Determine the [X, Y] coordinate at the center of the cell enclosing the given text.  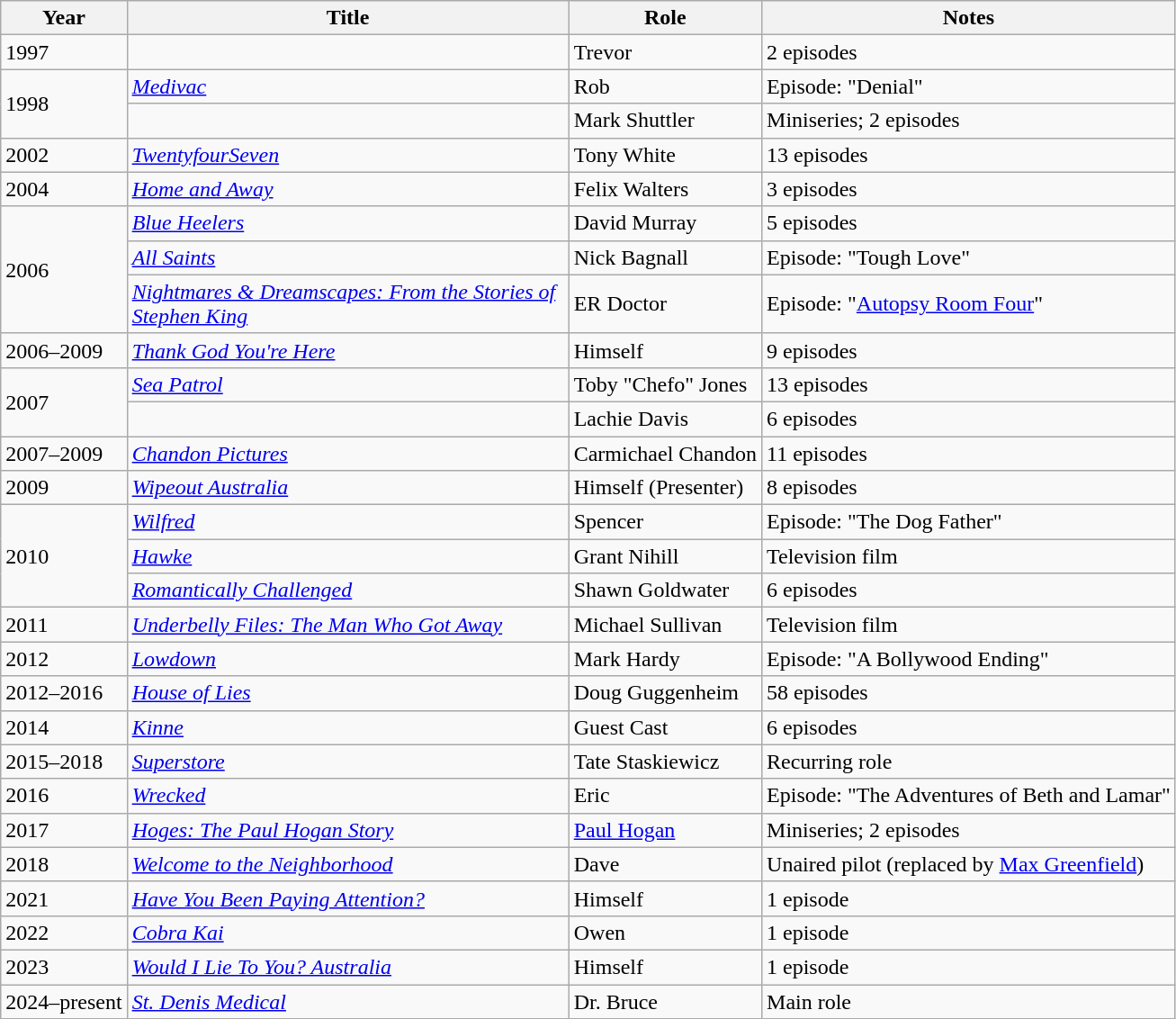
Episode: "A Bollywood Ending" [969, 659]
Blue Heelers [347, 223]
Dave [665, 864]
Dr. Bruce [665, 1002]
Eric [665, 796]
Spencer [665, 522]
Cobra Kai [347, 933]
58 episodes [969, 693]
3 episodes [969, 189]
Recurring role [969, 762]
Episode: "Autopsy Room Four" [969, 304]
Medivac [347, 86]
2012–2016 [64, 693]
2007–2009 [64, 453]
Guest Cast [665, 727]
All Saints [347, 257]
Chandon Pictures [347, 453]
Rob [665, 86]
ER Doctor [665, 304]
Role [665, 18]
2 episodes [969, 52]
Episode: "The Dog Father" [969, 522]
2016 [64, 796]
5 episodes [969, 223]
Felix Walters [665, 189]
Year [64, 18]
2014 [64, 727]
1997 [64, 52]
Would I Lie To You? Australia [347, 967]
House of Lies [347, 693]
2018 [64, 864]
Wipeout Australia [347, 488]
Episode: "Denial" [969, 86]
Nick Bagnall [665, 257]
TwentyfourSeven [347, 155]
Notes [969, 18]
2023 [64, 967]
Nightmares & Dreamscapes: From the Stories of Stephen King [347, 304]
2006 [64, 270]
Wilfred [347, 522]
2021 [64, 898]
2010 [64, 556]
Romantically Challenged [347, 591]
11 episodes [969, 453]
Sea Patrol [347, 384]
9 episodes [969, 350]
Title [347, 18]
2004 [64, 189]
2012 [64, 659]
Mark Shuttler [665, 121]
St. Denis Medical [347, 1002]
Episode: "Tough Love" [969, 257]
Episode: "The Adventures of Beth and Lamar" [969, 796]
Superstore [347, 762]
Have You Been Paying Attention? [347, 898]
Welcome to the Neighborhood [347, 864]
Unaired pilot (replaced by Max Greenfield) [969, 864]
Hoges: The Paul Hogan Story [347, 830]
2017 [64, 830]
Shawn Goldwater [665, 591]
2024–present [64, 1002]
2007 [64, 401]
2006–2009 [64, 350]
2022 [64, 933]
Grant Nihill [665, 556]
Underbelly Files: The Man Who Got Away [347, 625]
Toby "Chefo" Jones [665, 384]
2009 [64, 488]
Trevor [665, 52]
8 episodes [969, 488]
Hawke [347, 556]
Michael Sullivan [665, 625]
Owen [665, 933]
2002 [64, 155]
2015–2018 [64, 762]
Lachie Davis [665, 419]
Paul Hogan [665, 830]
Thank God You're Here [347, 350]
Tony White [665, 155]
Wrecked [347, 796]
Carmichael Chandon [665, 453]
Himself (Presenter) [665, 488]
Mark Hardy [665, 659]
2011 [64, 625]
1998 [64, 104]
Main role [969, 1002]
Kinne [347, 727]
Lowdown [347, 659]
Doug Guggenheim [665, 693]
David Murray [665, 223]
Home and Away [347, 189]
Tate Staskiewicz [665, 762]
